Detect which cell encompasses the target text, then output its (X, Y) center coordinate. 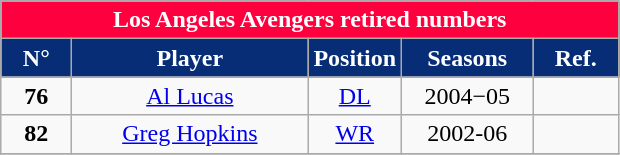
Position (355, 58)
Greg Hopkins (190, 134)
76 (36, 96)
2004−05 (468, 96)
N° (36, 58)
Seasons (468, 58)
Player (190, 58)
2002-06 (468, 134)
DL (355, 96)
WR (355, 134)
82 (36, 134)
Los Angeles Avengers retired numbers (310, 20)
Al Lucas (190, 96)
Ref. (576, 58)
